Search for the cell housing the specified text and yield its [x, y] center coordinate. 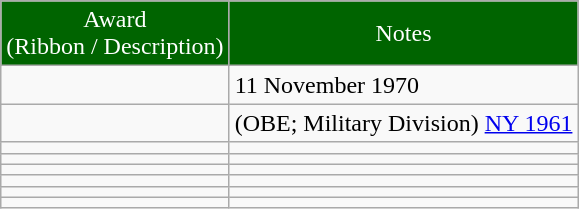
11 November 1970 [404, 85]
(OBE; Military Division) NY 1961 [404, 123]
Award (Ribbon / Description) [115, 34]
Notes [404, 34]
